For the text-containing cell, return its midpoint in [x, y] coordinate format. 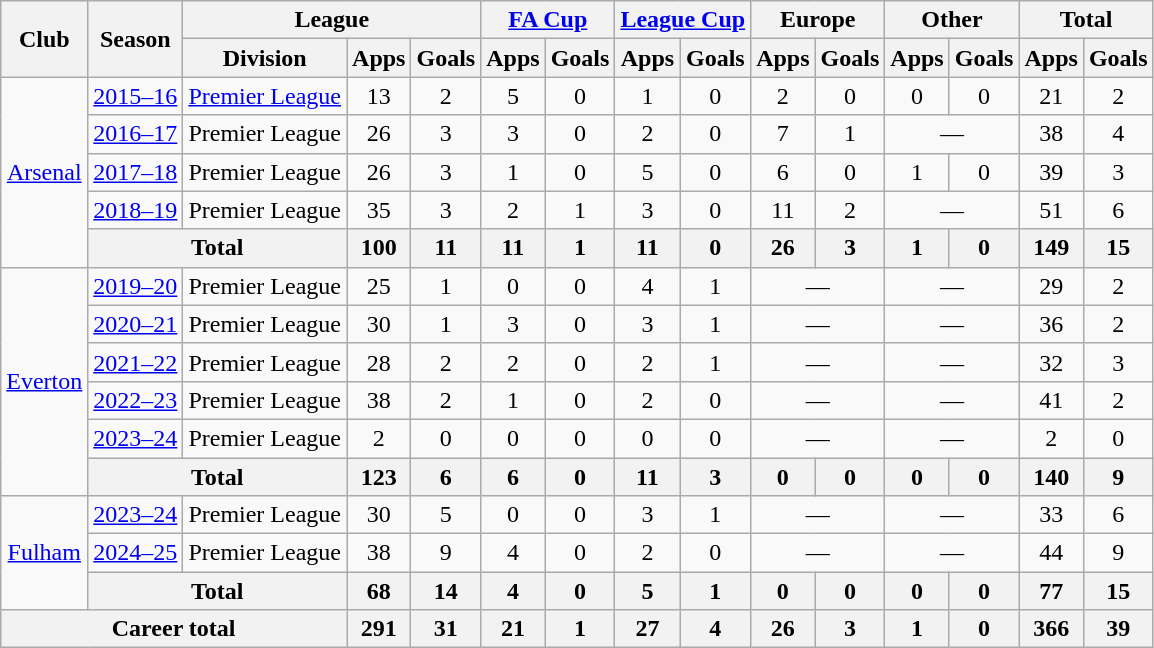
Other [952, 20]
31 [446, 629]
League Cup [683, 20]
32 [1051, 362]
366 [1051, 629]
27 [648, 629]
44 [1051, 553]
Arsenal [44, 172]
2015–16 [136, 96]
Division [265, 58]
33 [1051, 515]
Career total [174, 629]
14 [446, 591]
League [332, 20]
149 [1051, 248]
Everton [44, 381]
Season [136, 39]
35 [379, 210]
Europe [818, 20]
2020–21 [136, 324]
51 [1051, 210]
7 [783, 134]
Club [44, 39]
68 [379, 591]
FA Cup [548, 20]
100 [379, 248]
Fulham [44, 553]
2021–22 [136, 362]
28 [379, 362]
123 [379, 477]
291 [379, 629]
140 [1051, 477]
2016–17 [136, 134]
13 [379, 96]
2024–25 [136, 553]
2018–19 [136, 210]
36 [1051, 324]
25 [379, 286]
41 [1051, 400]
2017–18 [136, 172]
2022–23 [136, 400]
29 [1051, 286]
77 [1051, 591]
2019–20 [136, 286]
